Extract the [X, Y] coordinate from the center of the cell holding the provided text.  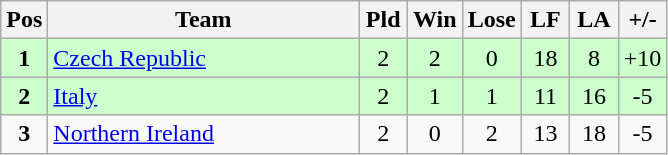
Pld [384, 20]
LF [546, 20]
16 [594, 96]
3 [24, 134]
Team [204, 20]
Italy [204, 96]
+/- [642, 20]
8 [594, 58]
Win [434, 20]
13 [546, 134]
LA [594, 20]
+10 [642, 58]
Czech Republic [204, 58]
Pos [24, 20]
Northern Ireland [204, 134]
Lose [492, 20]
11 [546, 96]
